Output the [x, y] coordinate of the center of the cell containing the given text.  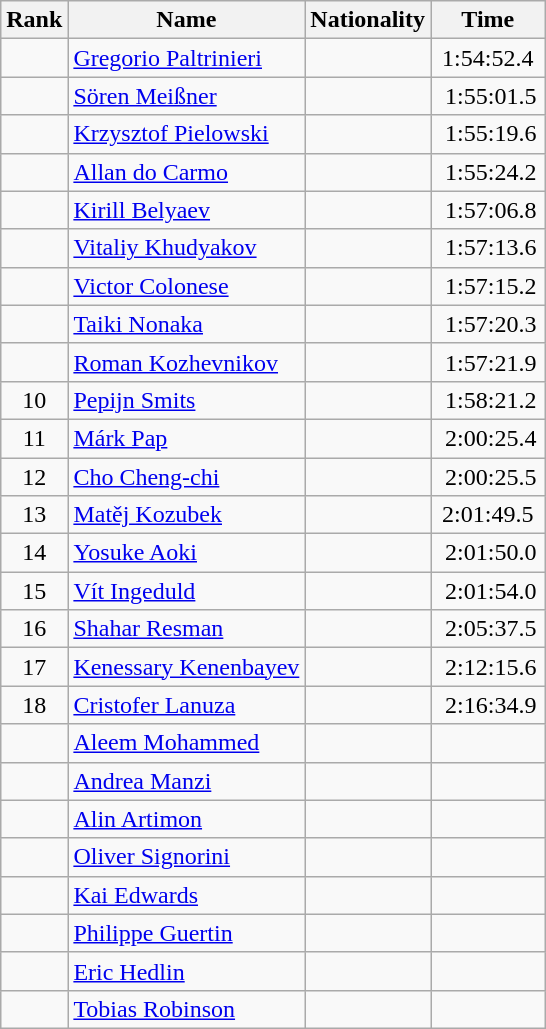
Aleem Mohammed [186, 743]
Taiki Nonaka [186, 324]
2:01:54.0 [488, 591]
2:00:25.5 [488, 477]
2:05:37.5 [488, 629]
12 [34, 477]
15 [34, 591]
Matěj Kozubek [186, 515]
13 [34, 515]
Kirill Belyaev [186, 210]
Cristofer Lanuza [186, 705]
1:55:19.6 [488, 134]
Márk Pap [186, 438]
1:57:21.9 [488, 362]
Nationality [368, 20]
Allan do Carmo [186, 172]
Gregorio Paltrinieri [186, 58]
Sören Meißner [186, 96]
2:12:15.6 [488, 667]
Pepijn Smits [186, 400]
Andrea Manzi [186, 781]
Krzysztof Pielowski [186, 134]
1:57:13.6 [488, 248]
2:01:49.5 [488, 515]
1:55:01.5 [488, 96]
Alin Artimon [186, 819]
Victor Colonese [186, 286]
11 [34, 438]
2:00:25.4 [488, 438]
Kai Edwards [186, 895]
2:01:50.0 [488, 553]
Shahar Resman [186, 629]
Oliver Signorini [186, 857]
18 [34, 705]
Kenessary Kenenbayev [186, 667]
Philippe Guertin [186, 933]
2:16:34.9 [488, 705]
17 [34, 667]
Vitaliy Khudyakov [186, 248]
1:54:52.4 [488, 58]
Cho Cheng-chi [186, 477]
Roman Kozhevnikov [186, 362]
1:55:24.2 [488, 172]
Eric Hedlin [186, 971]
1:57:06.8 [488, 210]
Rank [34, 20]
Tobias Robinson [186, 1009]
Yosuke Aoki [186, 553]
Vít Ingeduld [186, 591]
1:57:15.2 [488, 286]
Time [488, 20]
1:57:20.3 [488, 324]
16 [34, 629]
1:58:21.2 [488, 400]
10 [34, 400]
Name [186, 20]
14 [34, 553]
